Detect which cell encompasses the target text, then output its [X, Y] center coordinate. 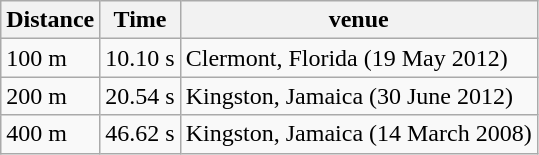
10.10 s [140, 58]
200 m [50, 96]
venue [358, 20]
20.54 s [140, 96]
Kingston, Jamaica (30 June 2012) [358, 96]
Time [140, 20]
100 m [50, 58]
46.62 s [140, 134]
400 m [50, 134]
Clermont, Florida (19 May 2012) [358, 58]
Kingston, Jamaica (14 March 2008) [358, 134]
Distance [50, 20]
